Return the [x, y] coordinate for the center point of the cell that contains the specified text.  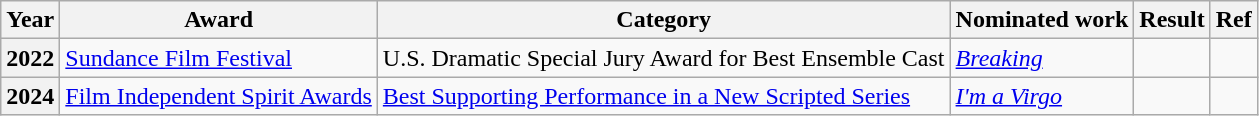
Result [1172, 20]
2024 [30, 96]
I'm a Virgo [1042, 96]
Nominated work [1042, 20]
Year [30, 20]
U.S. Dramatic Special Jury Award for Best Ensemble Cast [664, 58]
Award [219, 20]
Sundance Film Festival [219, 58]
Ref [1234, 20]
Category [664, 20]
Film Independent Spirit Awards [219, 96]
2022 [30, 58]
Best Supporting Performance in a New Scripted Series [664, 96]
Breaking [1042, 58]
